Capture the cell that displays the provided text and extract its [X, Y] central coordinate. 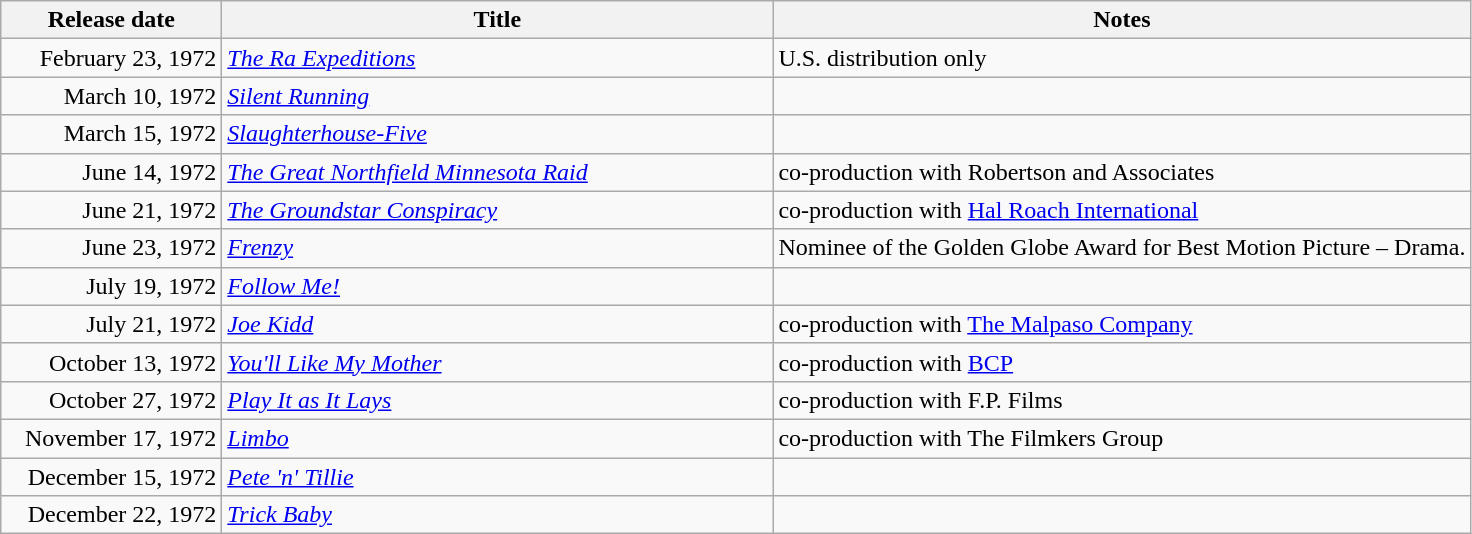
Joe Kidd [498, 324]
Slaughterhouse-Five [498, 134]
Nominee of the Golden Globe Award for Best Motion Picture – Drama. [1122, 248]
Play It as It Lays [498, 400]
The Ra Expeditions [498, 58]
July 21, 1972 [112, 324]
June 14, 1972 [112, 172]
October 13, 1972 [112, 362]
Silent Running [498, 96]
June 23, 1972 [112, 248]
Release date [112, 20]
Limbo [498, 438]
co-production with BCP [1122, 362]
Follow Me! [498, 286]
co-production with The Filmkers Group [1122, 438]
co-production with The Malpaso Company [1122, 324]
March 15, 1972 [112, 134]
Title [498, 20]
co-production with Robertson and Associates [1122, 172]
U.S. distribution only [1122, 58]
co-production with F.P. Films [1122, 400]
March 10, 1972 [112, 96]
November 17, 1972 [112, 438]
July 19, 1972 [112, 286]
February 23, 1972 [112, 58]
October 27, 1972 [112, 400]
The Groundstar Conspiracy [498, 210]
Trick Baby [498, 515]
You'll Like My Mother [498, 362]
Frenzy [498, 248]
The Great Northfield Minnesota Raid [498, 172]
December 22, 1972 [112, 515]
June 21, 1972 [112, 210]
Notes [1122, 20]
Pete 'n' Tillie [498, 477]
December 15, 1972 [112, 477]
co-production with Hal Roach International [1122, 210]
